Pinpoint the cell where the given text exists, returning its [x, y] midpoint coordinate. 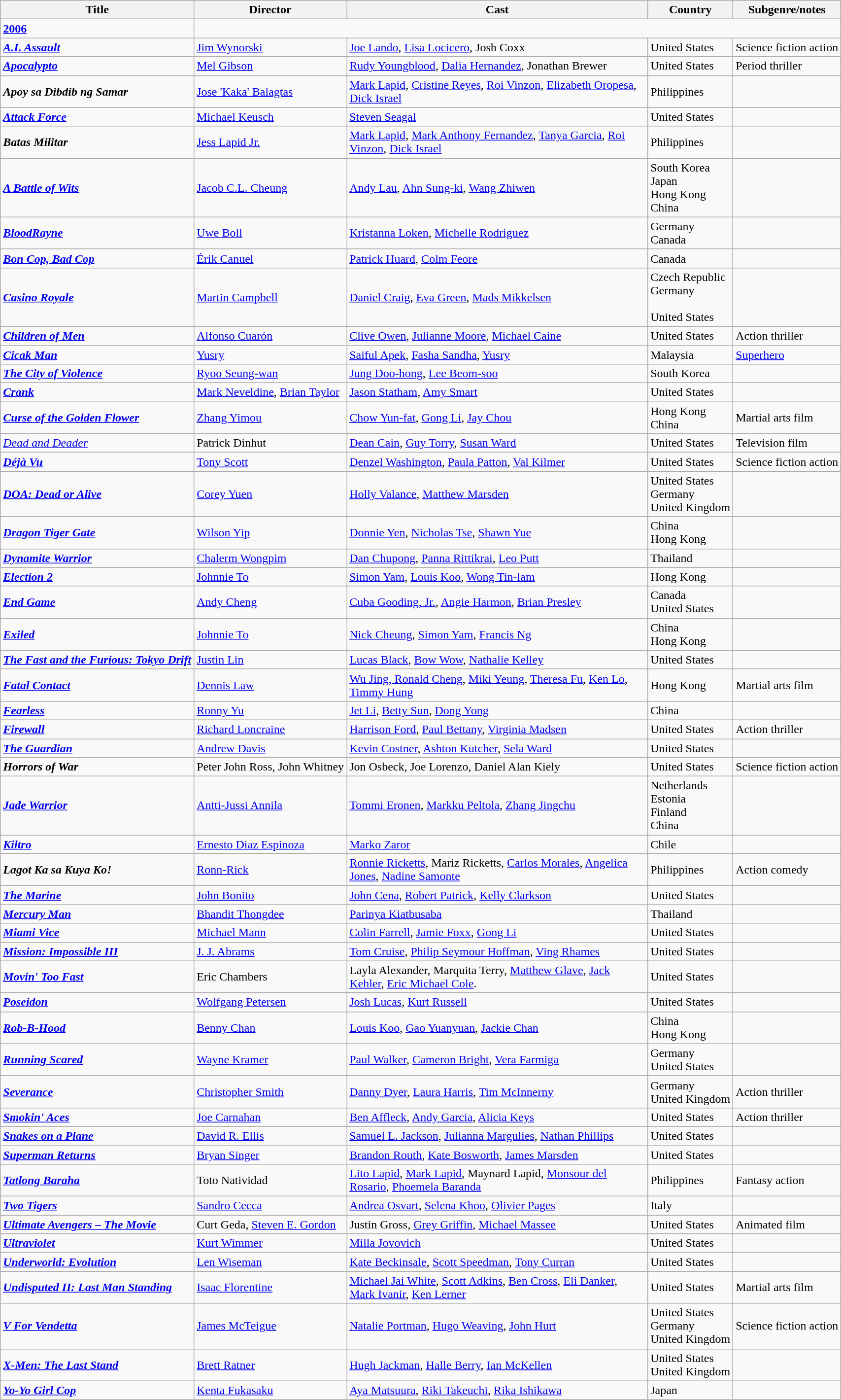
Cast [498, 10]
Tatlong Baraha [98, 1180]
Christopher Smith [270, 1091]
Rudy Youngblood, Dalia Hernandez, Jonathan Brewer [498, 66]
Tony Scott [270, 462]
Paul Walker, Cameron Bright, Vera Farmiga [498, 1060]
South KoreaJapanHong KongChina [691, 187]
Eric Chambers [270, 977]
Jason Statham, Amy Smart [498, 392]
Fatal Contact [98, 685]
Peter John Ross, John Whitney [270, 767]
Lucas Black, Bow Wow, Nathalie Kelley [498, 660]
Milla Jovovich [498, 1243]
Chile [691, 844]
Natalie Portman, Hugo Weaving, John Hurt [498, 1326]
Kurt Wimmer [270, 1243]
Japan [691, 1390]
Ryoo Seung-wan [270, 374]
Malaysia [691, 354]
Mercury Man [98, 914]
2006 [98, 29]
John Cena, Robert Patrick, Kelly Clarkson [498, 895]
Simon Yam, Louis Koo, Wong Tin-lam [498, 577]
Jet Li, Betty Sun, Dong Yong [498, 710]
Running Scared [98, 1060]
Television film [787, 443]
Ronn-Rick [270, 870]
Movin' Too Fast [98, 977]
BloodRayne [98, 233]
X-Men: The Last Stand [98, 1365]
Patrick Dinhut [270, 443]
Jose 'Kaka' Balagtas [270, 92]
Uwe Boll [270, 233]
Apocalypto [98, 66]
Isaac Florentine [270, 1288]
Period thriller [787, 66]
Children of Men [98, 336]
GermanyUnited States [691, 1060]
A Battle of Wits [98, 187]
Lito Lapid, Mark Lapid, Maynard Lapid, Monsour del Rosario, Phoemela Baranda [498, 1180]
Miami Vice [98, 933]
Ronny Yu [270, 710]
Lagot Ka sa Kuya Ko! [98, 870]
DOA: Dead or Alive [98, 494]
The Fast and the Furious: Tokyo Drift [98, 660]
China [691, 710]
Bryan Singer [270, 1155]
Wayne Kramer [270, 1060]
Superman Returns [98, 1155]
Dynamite Warrior [98, 558]
John Bonito [270, 895]
Poseidon [98, 1002]
Mel Gibson [270, 66]
Rob-B-Hood [98, 1027]
Ultimate Avengers – The Movie [98, 1225]
Mission: Impossible III [98, 951]
Curt Geda, Steven E. Gordon [270, 1225]
Michael Keusch [270, 117]
Country [691, 10]
Czech RepublicGermanyUnited States [691, 297]
Wu Jing, Ronald Cheng, Miki Yeung, Theresa Fu, Ken Lo, Timmy Hung [498, 685]
Danny Dyer, Laura Harris, Tim McInnerny [498, 1091]
Andy Lau, Ahn Sung-ki, Wang Zhiwen [498, 187]
Clive Owen, Julianne Moore, Michael Caine [498, 336]
Érik Canuel [270, 258]
Superhero [787, 354]
Director [270, 10]
Casino Royale [98, 297]
James McTeigue [270, 1326]
Severance [98, 1091]
Subgenre/notes [787, 10]
Jess Lapid Jr. [270, 142]
Richard Loncraine [270, 729]
Martin Campbell [270, 297]
Andrew Davis [270, 748]
Title [98, 10]
Nick Cheung, Simon Yam, Francis Ng [498, 634]
Holly Valance, Matthew Marsden [498, 494]
Tommi Eronen, Markku Peltola, Zhang Jingchu [498, 805]
Saiful Apek, Fasha Sandha, Yusry [498, 354]
V For Vendetta [98, 1326]
Snakes on a Plane [98, 1136]
Exiled [98, 634]
Justin Lin [270, 660]
Fearless [98, 710]
A.I. Assault [98, 47]
Andy Cheng [270, 602]
Attack Force [98, 117]
Undisputed II: Last Man Standing [98, 1288]
Alfonso Cuarón [270, 336]
CanadaUnited States [691, 602]
Action comedy [787, 870]
Mark Lapid, Cristine Reyes, Roi Vinzon, Elizabeth Oropesa, Dick Israel [498, 92]
Layla Alexander, Marquita Terry, Matthew Glave, Jack Kehler, Eric Michael Cole. [498, 977]
Cuba Gooding, Jr., Angie Harmon, Brian Presley [498, 602]
Apoy sa Dibdib ng Samar [98, 92]
Aya Matsuura, Riki Takeuchi, Rika Ishikawa [498, 1390]
Yusry [270, 354]
GermanyUnited Kingdom [691, 1091]
Zhang Yimou [270, 418]
Firewall [98, 729]
Ultraviolet [98, 1243]
Animated film [787, 1225]
Kenta Fukasaku [270, 1390]
Ben Affleck, Andy Garcia, Alicia Keys [498, 1117]
Michael Jai White, Scott Adkins, Ben Cross, Eli Danker, Mark Ivanir, Ken Lerner [498, 1288]
South Korea [691, 374]
Harrison Ford, Paul Bettany, Virginia Madsen [498, 729]
Kiltro [98, 844]
Patrick Huard, Colm Feore [498, 258]
Kevin Costner, Ashton Kutcher, Sela Ward [498, 748]
Mark Neveldine, Brian Taylor [270, 392]
Jon Osbeck, Joe Lorenzo, Daniel Alan Kiely [498, 767]
Chalerm Wongpim [270, 558]
Hugh Jackman, Halle Berry, Ian McKellen [498, 1365]
Jacob C.L. Cheung [270, 187]
Smokin' Aces [98, 1117]
Batas Militar [98, 142]
Ronnie Ricketts, Mariz Ricketts, Carlos Morales, Angelica Jones, Nadine Samonte [498, 870]
Denzel Washington, Paula Patton, Val Kilmer [498, 462]
Yo-Yo Girl Cop [98, 1390]
Parinya Kiatbusaba [498, 914]
Joe Lando, Lisa Locicero, Josh Coxx [498, 47]
Louis Koo, Gao Yuanyuan, Jackie Chan [498, 1027]
Benny Chan [270, 1027]
Len Wiseman [270, 1262]
Sandro Cecca [270, 1206]
Underworld: Evolution [98, 1262]
Jade Warrior [98, 805]
Ernesto Diaz Espinoza [270, 844]
Chow Yun-fat, Gong Li, Jay Chou [498, 418]
Dean Cain, Guy Torry, Susan Ward [498, 443]
J. J. Abrams [270, 951]
Bhandit Thongdee [270, 914]
Canada [691, 258]
Hong KongChina [691, 418]
Corey Yuen [270, 494]
Dennis Law [270, 685]
Dragon Tiger Gate [98, 532]
The City of Violence [98, 374]
GermanyCanada [691, 233]
Justin Gross, Grey Griffin, Michael Massee [498, 1225]
Curse of the Golden Flower [98, 418]
Brett Ratner [270, 1365]
Andrea Osvart, Selena Khoo, Olivier Pages [498, 1206]
Wolfgang Petersen [270, 1002]
Josh Lucas, Kurt Russell [498, 1002]
Horrors of War [98, 767]
Donnie Yen, Nicholas Tse, Shawn Yue [498, 532]
Mark Lapid, Mark Anthony Fernandez, Tanya Garcia, Roi Vinzon, Dick Israel [498, 142]
Joe Carnahan [270, 1117]
Fantasy action [787, 1180]
Marko Zaror [498, 844]
Tom Cruise, Philip Seymour Hoffman, Ving Rhames [498, 951]
Italy [691, 1206]
End Game [98, 602]
Kristanna Loken, Michelle Rodriguez [498, 233]
Daniel Craig, Eva Green, Mads Mikkelsen [498, 297]
Election 2 [98, 577]
Déjà Vu [98, 462]
Steven Seagal [498, 117]
Dead and Deader [98, 443]
Michael Mann [270, 933]
The Marine [98, 895]
United StatesUnited Kingdom [691, 1365]
Crank [98, 392]
Cicak Man [98, 354]
Brandon Routh, Kate Bosworth, James Marsden [498, 1155]
Wilson Yip [270, 532]
Dan Chupong, Panna Rittikrai, Leo Putt [498, 558]
David R. Ellis [270, 1136]
Two Tigers [98, 1206]
Kate Beckinsale, Scott Speedman, Tony Curran [498, 1262]
Antti-Jussi Annila [270, 805]
Jim Wynorski [270, 47]
Colin Farrell, Jamie Foxx, Gong Li [498, 933]
The Guardian [98, 748]
Bon Cop, Bad Cop [98, 258]
Toto Natividad [270, 1180]
NetherlandsEstoniaFinlandChina [691, 805]
Samuel L. Jackson, Julianna Margulies, Nathan Phillips [498, 1136]
Jung Doo-hong, Lee Beom-soo [498, 374]
